Pinpoint the cell where the given text exists, returning its (x, y) midpoint coordinate. 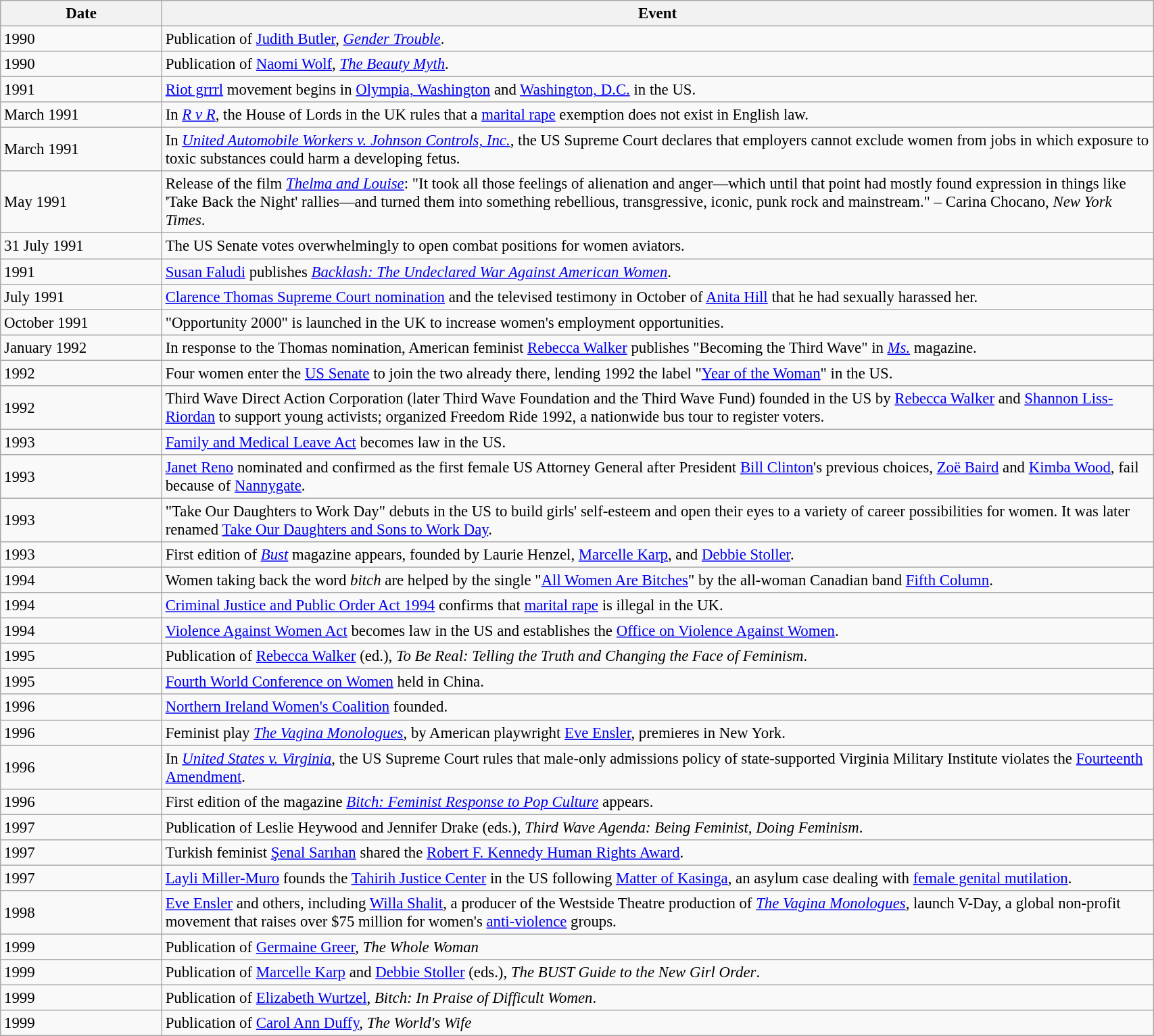
31 July 1991 (81, 246)
Criminal Justice and Public Order Act 1994 confirms that marital rape is illegal in the UK. (657, 606)
Women taking back the word bitch are helped by the single "All Women Are Bitches" by the all-woman Canadian band Fifth Column. (657, 581)
January 1992 (81, 347)
May 1991 (81, 203)
Turkish feminist Şenal Sarıhan shared the Robert F. Kennedy Human Rights Award. (657, 853)
1998 (81, 912)
July 1991 (81, 297)
Clarence Thomas Supreme Court nomination and the televised testimony in October of Anita Hill that he had sexually harassed her. (657, 297)
In response to the Thomas nomination, American feminist Rebecca Walker publishes "Becoming the Third Wave" in Ms. magazine. (657, 347)
Feminist play The Vagina Monologues, by American playwright Eve Ensler, premieres in New York. (657, 733)
Publication of Marcelle Karp and Debbie Stoller (eds.), The BUST Guide to the New Girl Order. (657, 972)
Publication of Naomi Wolf, The Beauty Myth. (657, 64)
Violence Against Women Act becomes law in the US and establishes the Office on Violence Against Women. (657, 631)
First edition of the magazine Bitch: Feminist Response to Pop Culture appears. (657, 801)
Publication of Judith Butler, Gender Trouble. (657, 39)
Layli Miller-Muro founds the Tahirih Justice Center in the US following Matter of Kasinga, an asylum case dealing with female genital mutilation. (657, 878)
Four women enter the US Senate to join the two already there, lending 1992 the label "Year of the Woman" in the US. (657, 373)
Riot grrrl movement begins in Olympia, Washington and Washington, D.C. in the US. (657, 90)
Northern Ireland Women's Coalition founded. (657, 708)
Publication of Leslie Heywood and Jennifer Drake (eds.), Third Wave Agenda: Being Feminist, Doing Feminism. (657, 827)
Publication of Elizabeth Wurtzel, Bitch: In Praise of Difficult Women. (657, 998)
"Opportunity 2000" is launched in the UK to increase women's employment opportunities. (657, 322)
Publication of Carol Ann Duffy, The World's Wife (657, 1023)
In R v R, the House of Lords in the UK rules that a marital rape exemption does not exist in English law. (657, 115)
Family and Medical Leave Act becomes law in the US. (657, 442)
Fourth World Conference on Women held in China. (657, 682)
Publication of Rebecca Walker (ed.), To Be Real: Telling the Truth and Changing the Face of Feminism. (657, 656)
Date (81, 14)
Susan Faludi publishes Backlash: The Undeclared War Against American Women. (657, 272)
Publication of Germaine Greer, The Whole Woman (657, 947)
Event (657, 14)
October 1991 (81, 322)
First edition of Bust magazine appears, founded by Laurie Henzel, Marcelle Karp, and Debbie Stoller. (657, 555)
The US Senate votes overwhelmingly to open combat positions for women aviators. (657, 246)
